Detect which cell encompasses the target text, then output its [X, Y] center coordinate. 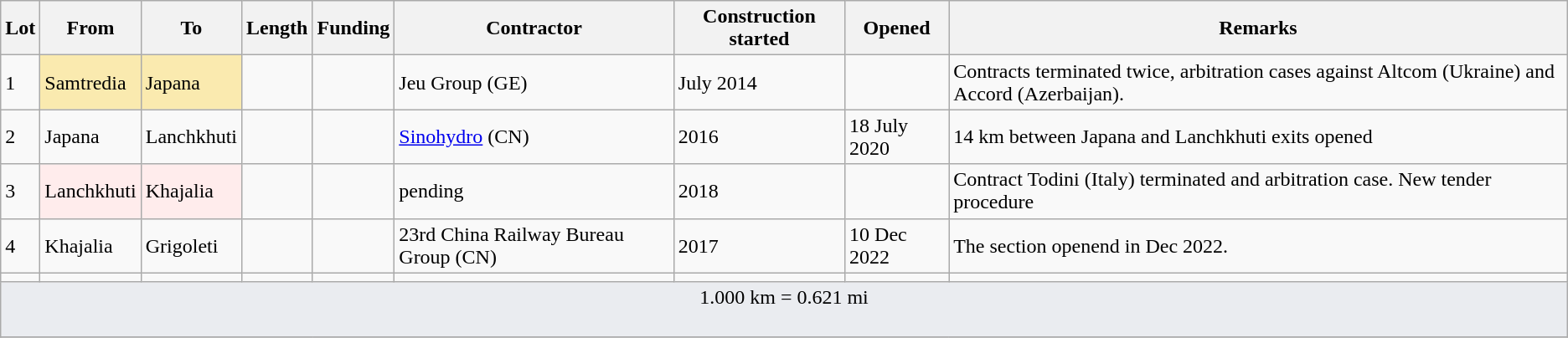
Opened [897, 28]
2 [20, 137]
2017 [759, 246]
14 km between Japana and Lanchkhuti exits opened [1258, 137]
1.000 km = 0.621 mi [784, 310]
Samtredia [90, 82]
July 2014 [759, 82]
To [191, 28]
1 [20, 82]
From [90, 28]
Grigoleti [191, 246]
23rd China Railway Bureau Group (CN) [534, 246]
Funding [353, 28]
Length [277, 28]
2018 [759, 191]
Contracts terminated twice, arbitration cases against Altcom (Ukraine) and Accord (Azerbaijan). [1258, 82]
Construction started [759, 28]
3 [20, 191]
Contractor [534, 28]
The section openend in Dec 2022. [1258, 246]
Sinohydro (CN) [534, 137]
10 Dec 2022 [897, 246]
4 [20, 246]
pending [534, 191]
Contract Todini (Italy) terminated and arbitration case. New tender procedure [1258, 191]
Jeu Group (GE) [534, 82]
Lot [20, 28]
Remarks [1258, 28]
2016 [759, 137]
18 July 2020 [897, 137]
